Find where the given text appears and provide that cell's center as [X, Y] coordinate. 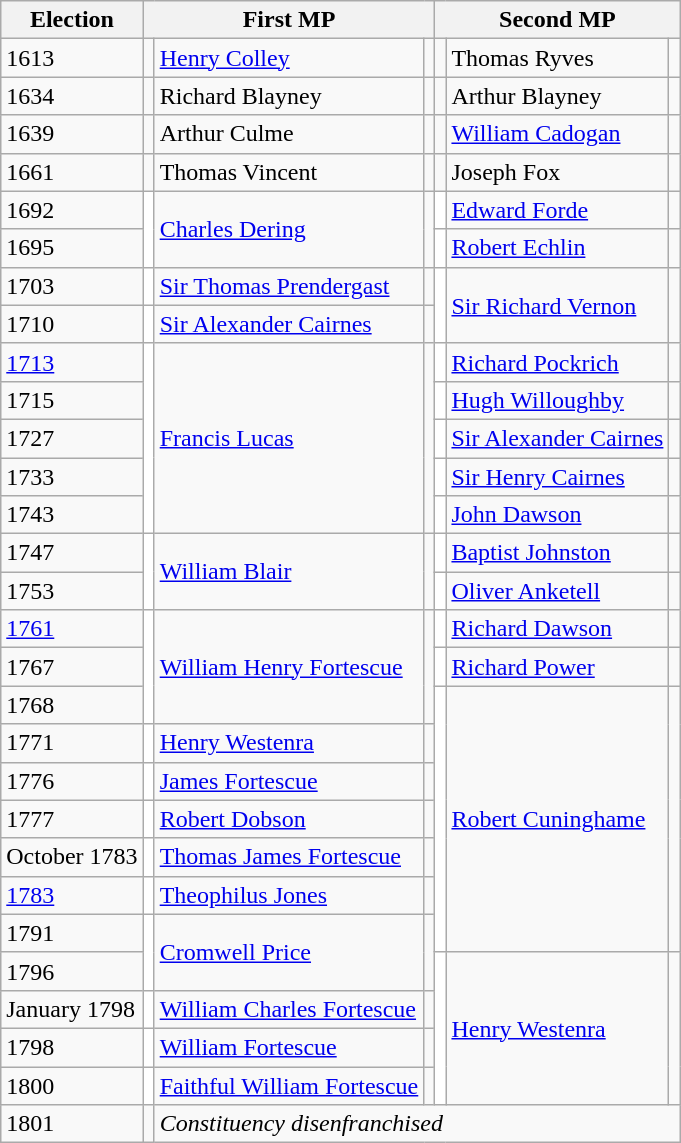
October 1783 [72, 857]
1634 [72, 96]
Henry Colley [289, 58]
Richard Power [558, 667]
Hugh Willoughby [558, 400]
January 1798 [72, 1009]
1768 [72, 705]
1796 [72, 971]
First MP [289, 20]
1791 [72, 933]
William Fortescue [289, 1047]
Oliver Anketell [558, 591]
Richard Pockrich [558, 362]
Thomas Vincent [289, 172]
Edward Forde [558, 210]
Richard Dawson [558, 629]
Richard Blayney [289, 96]
Second MP [558, 20]
1695 [72, 248]
1743 [72, 515]
1776 [72, 781]
William Blair [289, 572]
1713 [72, 362]
Thomas Ryves [558, 58]
Baptist Johnston [558, 553]
William Charles Fortescue [289, 1009]
1747 [72, 553]
1777 [72, 819]
1801 [72, 1124]
1798 [72, 1047]
Constituency disenfranchised [417, 1124]
Robert Dobson [289, 819]
Robert Echlin [558, 248]
1771 [72, 743]
1753 [72, 591]
Faithful William Fortescue [289, 1085]
1613 [72, 58]
Sir Thomas Prendergast [289, 286]
1783 [72, 895]
Charles Dering [289, 229]
Election [72, 20]
Arthur Culme [289, 134]
Sir Henry Cairnes [558, 477]
1661 [72, 172]
William Henry Fortescue [289, 667]
Francis Lucas [289, 438]
1639 [72, 134]
Arthur Blayney [558, 96]
Robert Cuninghame [558, 819]
1715 [72, 400]
1761 [72, 629]
Sir Richard Vernon [558, 305]
1800 [72, 1085]
1727 [72, 438]
Thomas James Fortescue [289, 857]
1733 [72, 477]
Theophilus Jones [289, 895]
William Cadogan [558, 134]
1703 [72, 286]
John Dawson [558, 515]
Joseph Fox [558, 172]
1692 [72, 210]
Cromwell Price [289, 952]
1767 [72, 667]
1710 [72, 324]
James Fortescue [289, 781]
